Search for the cell housing the specified text and yield its [X, Y] center coordinate. 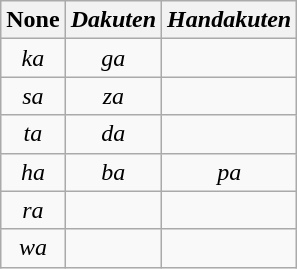
ra [33, 210]
pa [230, 172]
Handakuten [230, 20]
None [33, 20]
za [113, 96]
ha [33, 172]
wa [33, 248]
Dakuten [113, 20]
ga [113, 58]
ka [33, 58]
ta [33, 134]
sa [33, 96]
ba [113, 172]
da [113, 134]
